Return the (X, Y) coordinate for the center point of the cell that contains the specified text.  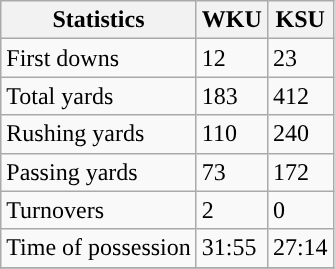
240 (300, 134)
Passing yards (99, 172)
Turnovers (99, 210)
183 (232, 96)
Total yards (99, 96)
KSU (300, 20)
2 (232, 210)
23 (300, 58)
12 (232, 58)
27:14 (300, 248)
0 (300, 210)
73 (232, 172)
Rushing yards (99, 134)
Statistics (99, 20)
31:55 (232, 248)
First downs (99, 58)
110 (232, 134)
WKU (232, 20)
412 (300, 96)
Time of possession (99, 248)
172 (300, 172)
